Capture the cell that displays the provided text and extract its [x, y] central coordinate. 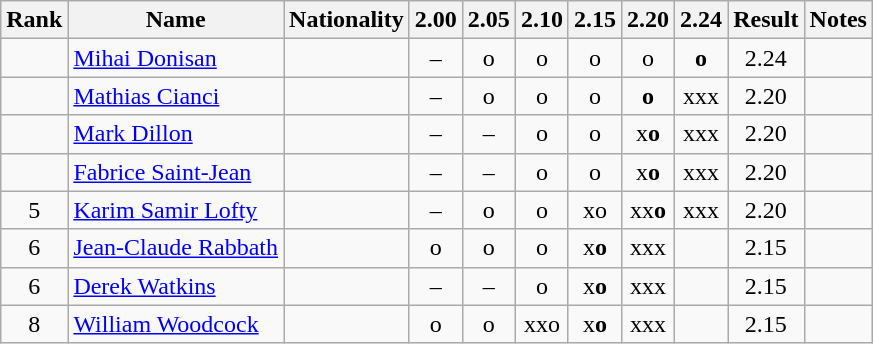
2.05 [488, 20]
Nationality [347, 20]
5 [34, 210]
2.10 [542, 20]
Mathias Cianci [176, 96]
Derek Watkins [176, 286]
Fabrice Saint-Jean [176, 172]
8 [34, 324]
Mark Dillon [176, 134]
Result [766, 20]
Karim Samir Lofty [176, 210]
Jean-Claude Rabbath [176, 248]
Name [176, 20]
Rank [34, 20]
William Woodcock [176, 324]
2.00 [436, 20]
Notes [838, 20]
Mihai Donisan [176, 58]
